Scan for the cell matching the given text and deliver its (x, y) coordinate at center. 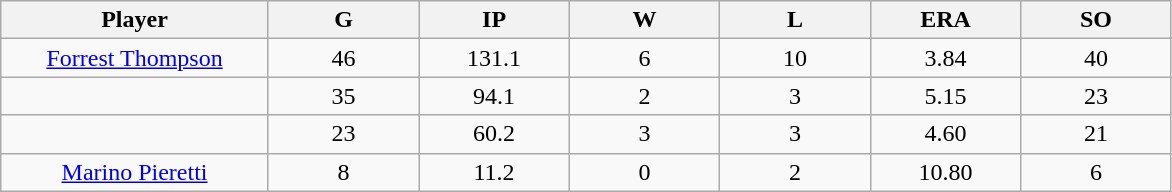
Player (135, 20)
IP (494, 20)
0 (644, 172)
46 (343, 58)
W (644, 20)
5.15 (945, 96)
21 (1096, 134)
60.2 (494, 134)
10.80 (945, 172)
10 (795, 58)
4.60 (945, 134)
11.2 (494, 172)
G (343, 20)
Forrest Thompson (135, 58)
8 (343, 172)
35 (343, 96)
Marino Pieretti (135, 172)
131.1 (494, 58)
L (795, 20)
SO (1096, 20)
40 (1096, 58)
94.1 (494, 96)
3.84 (945, 58)
ERA (945, 20)
